Locate the cell with the specified text and output its [X, Y] center coordinate. 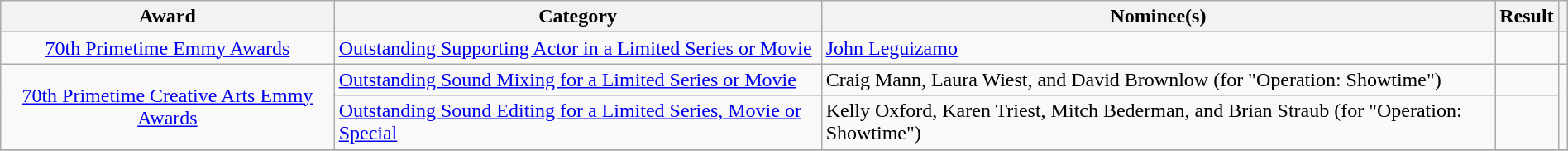
Award [167, 17]
Outstanding Sound Mixing for a Limited Series or Movie [577, 80]
Category [577, 17]
Craig Mann, Laura Wiest, and David Brownlow (for "Operation: Showtime") [1158, 80]
Kelly Oxford, Karen Triest, Mitch Bederman, and Brian Straub (for "Operation: Showtime") [1158, 123]
70th Primetime Creative Arts Emmy Awards [167, 106]
Result [1527, 17]
Nominee(s) [1158, 17]
70th Primetime Emmy Awards [167, 48]
Outstanding Supporting Actor in a Limited Series or Movie [577, 48]
John Leguizamo [1158, 48]
Outstanding Sound Editing for a Limited Series, Movie or Special [577, 123]
